Capture the cell that displays the provided text and extract its [x, y] central coordinate. 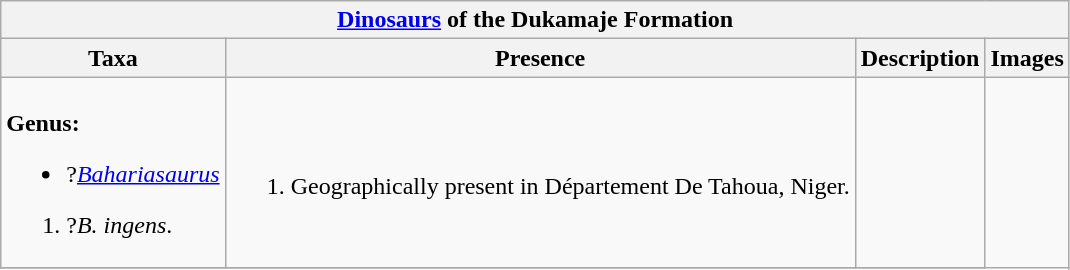
Genus:?Bahariasaurus?B. ingens. [113, 172]
Taxa [113, 58]
Dinosaurs of the Dukamaje Formation [536, 20]
Presence [540, 58]
Description [920, 58]
Images [1027, 58]
Geographically present in Département De Tahoua, Niger. [540, 172]
